Determine the [x, y] coordinate at the center of the cell enclosing the given text.  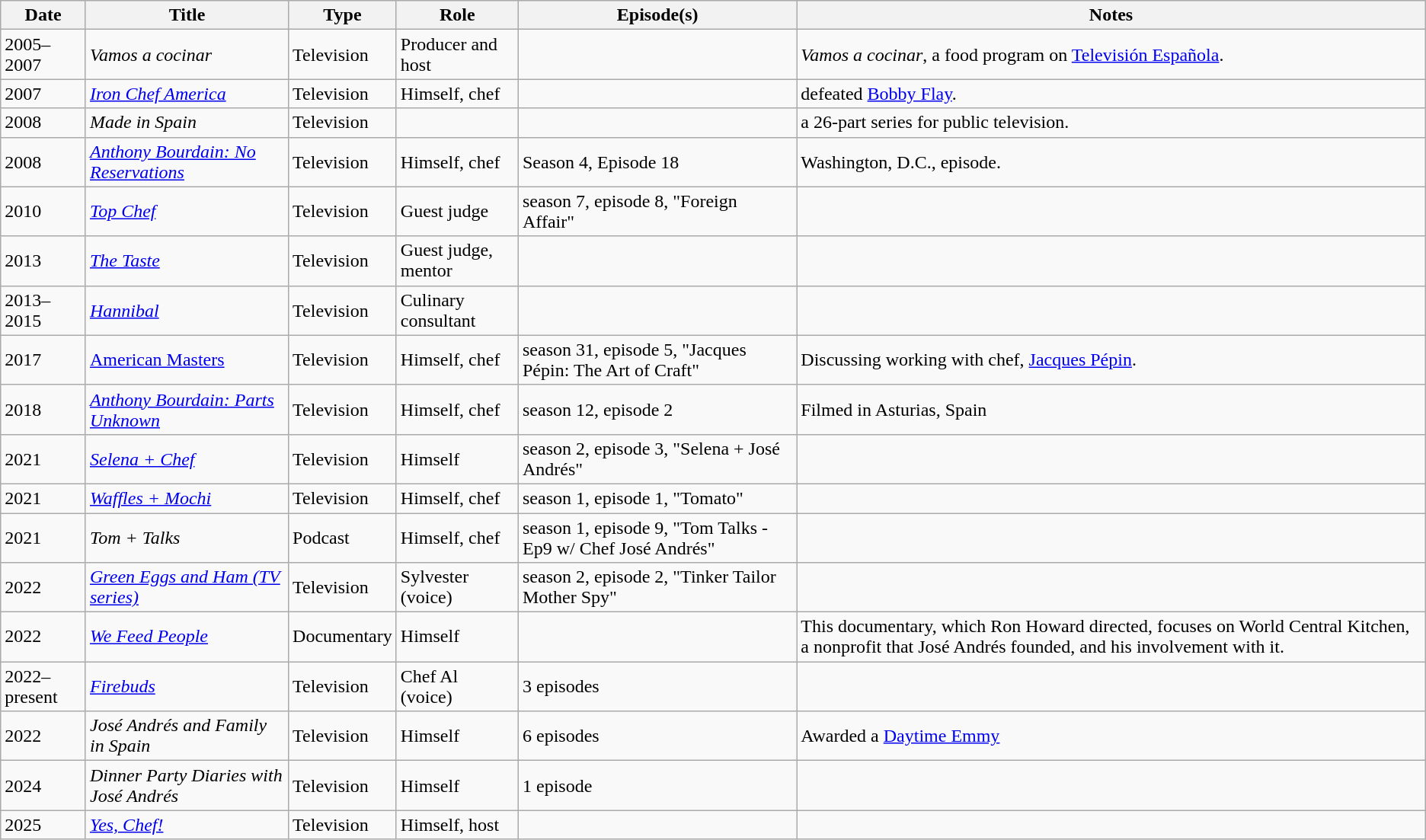
2013–2015 [43, 311]
This documentary, which Ron Howard directed, focuses on World Central Kitchen, a nonprofit that José Andrés founded, and his involvement with it. [1111, 637]
Chef Al (voice) [457, 687]
Himself, host [457, 825]
Anthony Bourdain: Parts Unknown [187, 410]
season 2, episode 2, "Tinker Tailor Mother Spy" [657, 588]
Season 4, Episode 18 [657, 161]
Yes, Chef! [187, 825]
Awarded a Daytime Emmy [1111, 736]
Hannibal [187, 311]
Tom + Talks [187, 538]
1 episode [657, 786]
Dinner Party Diaries with José Andrés [187, 786]
Washington, D.C., episode. [1111, 161]
The Taste [187, 260]
Culinary consultant [457, 311]
Episode(s) [657, 15]
Vamos a cocinar, a food program on Televisión Española. [1111, 55]
Type [343, 15]
Green Eggs and Ham (TV series) [187, 588]
Top Chef [187, 212]
2017 [43, 359]
Guest judge, mentor [457, 260]
6 episodes [657, 736]
season 2, episode 3, "Selena + José Andrés" [657, 458]
2024 [43, 786]
Selena + Chef [187, 458]
2007 [43, 94]
2022–present [43, 687]
2010 [43, 212]
Filmed in Asturias, Spain [1111, 410]
Producer and host [457, 55]
season 12, episode 2 [657, 410]
We Feed People [187, 637]
Made in Spain [187, 123]
season 1, episode 1, "Tomato" [657, 498]
Documentary [343, 637]
Firebuds [187, 687]
season 31, episode 5, "Jacques Pépin: The Art of Craft" [657, 359]
Date [43, 15]
Sylvester (voice) [457, 588]
American Masters [187, 359]
Anthony Bourdain: No Reservations [187, 161]
Discussing working with chef, Jacques Pépin. [1111, 359]
Notes [1111, 15]
2013 [43, 260]
2025 [43, 825]
José Andrés and Family in Spain [187, 736]
Role [457, 15]
Guest judge [457, 212]
Waffles + Mochi [187, 498]
2005–2007 [43, 55]
season 7, episode 8, "Foreign Affair" [657, 212]
Vamos a cocinar [187, 55]
a 26-part series for public television. [1111, 123]
defeated Bobby Flay. [1111, 94]
2018 [43, 410]
season 1, episode 9, "Tom Talks - Ep9 w/ Chef José Andrés" [657, 538]
3 episodes [657, 687]
Iron Chef America [187, 94]
Podcast [343, 538]
Title [187, 15]
